From the cell containing the given text, extract its center point as [X, Y] coordinate. 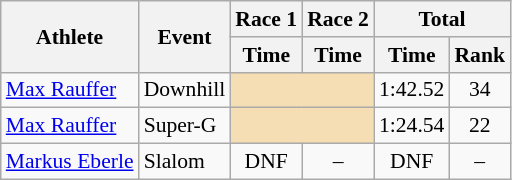
Slalom [185, 162]
Race 2 [338, 19]
34 [480, 90]
Downhill [185, 90]
Super-G [185, 126]
Total [442, 19]
1:24.54 [412, 126]
22 [480, 126]
Markus Eberle [70, 162]
Event [185, 36]
Athlete [70, 36]
Rank [480, 55]
Race 1 [266, 19]
1:42.52 [412, 90]
